Scan for the cell matching the given text and deliver its [X, Y] coordinate at center. 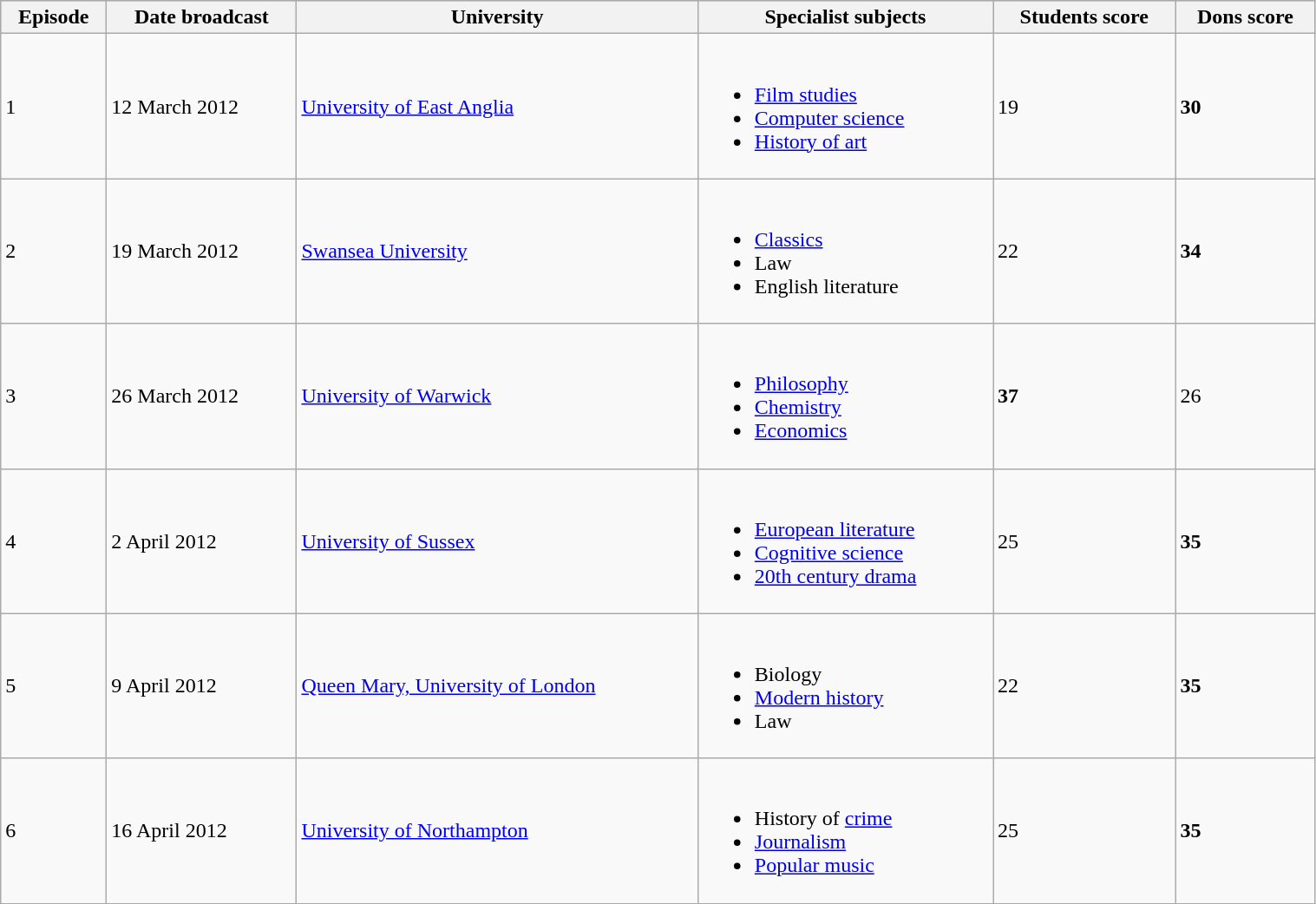
Film studiesComputer scienceHistory of art [845, 106]
Dons score [1246, 17]
BiologyModern historyLaw [845, 685]
Date broadcast [201, 17]
PhilosophyChemistryEconomics [845, 396]
3 [54, 396]
1 [54, 106]
Students score [1084, 17]
12 March 2012 [201, 106]
European literatureCognitive science20th century drama [845, 541]
University of Warwick [497, 396]
Specialist subjects [845, 17]
Swansea University [497, 252]
26 [1246, 396]
Episode [54, 17]
University of East Anglia [497, 106]
5 [54, 685]
Queen Mary, University of London [497, 685]
37 [1084, 396]
University [497, 17]
16 April 2012 [201, 831]
30 [1246, 106]
2 [54, 252]
9 April 2012 [201, 685]
History of crimeJournalismPopular music [845, 831]
19 March 2012 [201, 252]
University of Northampton [497, 831]
University of Sussex [497, 541]
19 [1084, 106]
ClassicsLawEnglish literature [845, 252]
2 April 2012 [201, 541]
34 [1246, 252]
6 [54, 831]
4 [54, 541]
26 March 2012 [201, 396]
